From the cell containing the given text, extract its center point as [x, y] coordinate. 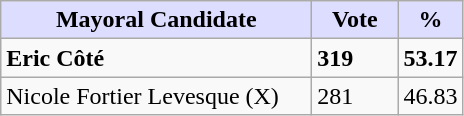
% [430, 20]
319 [355, 58]
Vote [355, 20]
Eric Côté [156, 58]
281 [355, 96]
Mayoral Candidate [156, 20]
Nicole Fortier Levesque (X) [156, 96]
53.17 [430, 58]
46.83 [430, 96]
